Extract the [x, y] coordinate from the center of the cell holding the provided text.  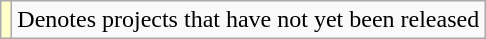
Denotes projects that have not yet been released [248, 20]
